Determine the (x, y) coordinate at the center of the cell enclosing the given text.  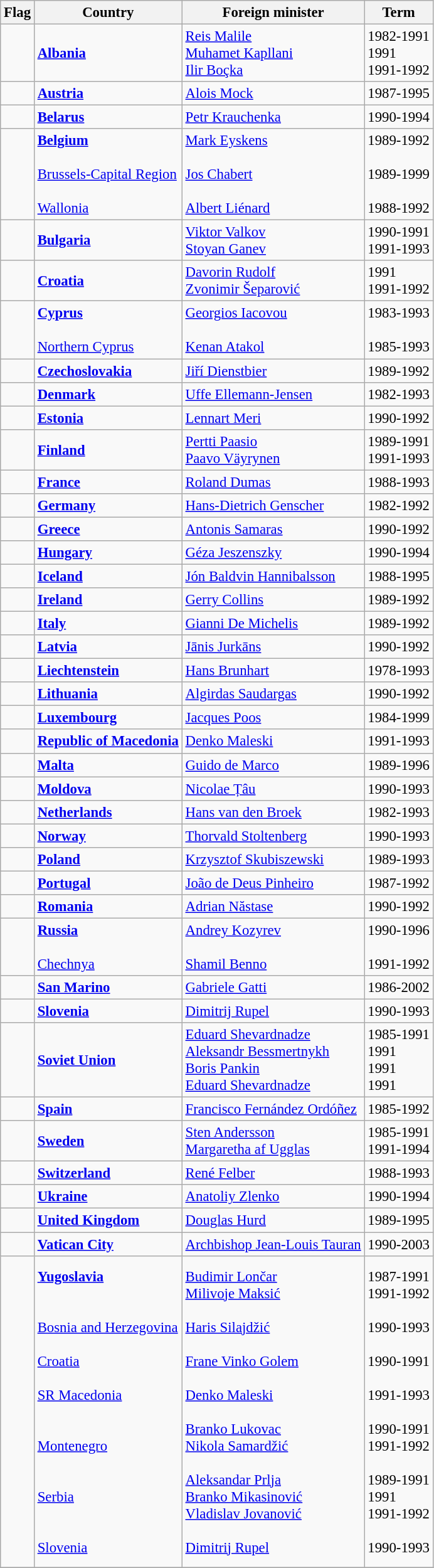
1989-19921989-19991988-1992 (399, 174)
Anatoliy Zlenko (273, 1197)
Guido de Marco (273, 765)
San Marino (108, 988)
1990-19961991-1992 (399, 947)
Eduard ShevardnadzeAleksandr BessmertnykhBoris PankinEduard Shevardnadze (273, 1060)
Alois Mock (273, 93)
Thorvald Stoltenberg (273, 836)
Netherlands (108, 812)
Lithuania (108, 694)
Czechoslovakia (108, 371)
Adrian Năstase (273, 907)
Poland (108, 860)
Denko Maleski (273, 742)
Italy (108, 624)
1990-19911991-1993 (399, 241)
1986-2002 (399, 988)
United Kingdom (108, 1220)
Hans-Dietrich Genscher (273, 506)
Jānis Jurkāns (273, 647)
Algirdas Saudargas (273, 694)
Bulgaria (108, 241)
Finland (108, 449)
1989-1995 (399, 1220)
1987-1995 (399, 93)
1989-1993 (399, 860)
Andrey KozyrevShamil Benno (273, 947)
Portugal (108, 883)
1982-1992 (399, 506)
Mark EyskensJos ChabertAlbert Liénard (273, 174)
1985-1992 (399, 1109)
Jón Baldvin Hannibalsson (273, 576)
Belarus (108, 117)
Austria (108, 93)
Slovenia (108, 1011)
Soviet Union (108, 1060)
Sweden (108, 1141)
Jacques Poos (273, 718)
João de Deus Pinheiro (273, 883)
Pertti PaasioPaavo Väyrynen (273, 449)
1983-19931985-1993 (399, 330)
Sten AnderssonMargaretha af Ugglas (273, 1141)
BelgiumBrussels-Capital RegionWallonia (108, 174)
Romania (108, 907)
Reis MalileMuhamet KapllaniIlir Boçka (273, 53)
1978-1993 (399, 671)
Moldova (108, 789)
Ireland (108, 600)
Douglas Hurd (273, 1220)
1988-1995 (399, 576)
Archbishop Jean-Louis Tauran (273, 1244)
Antonis Samaras (273, 529)
Petr Krauchenka (273, 117)
1985-19911991-1994 (399, 1141)
Ukraine (108, 1197)
1987-1992 (399, 883)
1987-19911991-19921990-19931990-19911991-19931990-19911991-19921989-199119911991-19921990-1993 (399, 1412)
1984-1999 (399, 718)
Switzerland (108, 1173)
Spain (108, 1109)
Denmark (108, 394)
Gabriele Gatti (273, 988)
Gianni De Michelis (273, 624)
Country (108, 13)
France (108, 482)
Malta (108, 765)
Hans van den Broek (273, 812)
Davorin RudolfZvonimir Šeparović (273, 281)
Liechtenstein (108, 671)
1989-1996 (399, 765)
Jiří Dienstbier (273, 371)
Gerry Collins (273, 600)
Uffe Ellemann-Jensen (273, 394)
Germany (108, 506)
Viktor ValkovStoyan Ganev (273, 241)
Term (399, 13)
Dimitrij Rupel (273, 1011)
1982-199119911991-1992 (399, 53)
Hans Brunhart (273, 671)
Roland Dumas (273, 482)
CyprusNorthern Cyprus (108, 330)
Latvia (108, 647)
Flag (18, 13)
Norway (108, 836)
1985-1991199119911991 (399, 1060)
Croatia (108, 281)
19911991-1992 (399, 281)
Greece (108, 529)
1989-19911991-1993 (399, 449)
René Felber (273, 1173)
Francisco Fernández Ordóñez (273, 1109)
Lennart Meri (273, 418)
Georgios IacovouKenan Atakol (273, 330)
Albania (108, 53)
Luxembourg (108, 718)
Géza Jeszenszky (273, 553)
Estonia (108, 418)
Nicolae Țâu (273, 789)
Republic of Macedonia (108, 742)
Krzysztof Skubiszewski (273, 860)
Foreign minister (273, 13)
RussiaChechnya (108, 947)
1990-2003 (399, 1244)
Iceland (108, 576)
Vatican City (108, 1244)
Hungary (108, 553)
YugoslaviaBosnia and HerzegovinaCroatiaSR MacedoniaMontenegroSerbiaSlovenia (108, 1412)
1991-1993 (399, 742)
